Extract the (X, Y) coordinate from the center of the cell holding the provided text.  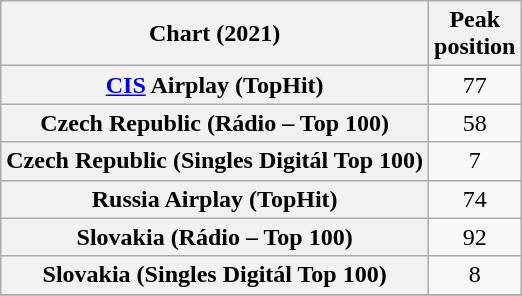
92 (475, 237)
74 (475, 199)
Slovakia (Rádio – Top 100) (215, 237)
Chart (2021) (215, 34)
8 (475, 275)
Peakposition (475, 34)
77 (475, 85)
CIS Airplay (TopHit) (215, 85)
Czech Republic (Singles Digitál Top 100) (215, 161)
58 (475, 123)
Czech Republic (Rádio – Top 100) (215, 123)
7 (475, 161)
Russia Airplay (TopHit) (215, 199)
Slovakia (Singles Digitál Top 100) (215, 275)
